Provide the (X, Y) coordinate of the cell's center where the given text is located.  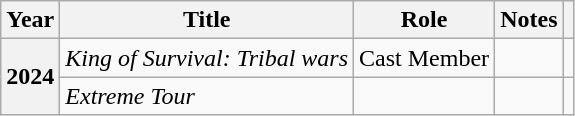
Extreme Tour (207, 96)
Cast Member (424, 58)
Notes (529, 20)
Title (207, 20)
Year (30, 20)
King of Survival: Tribal wars (207, 58)
Role (424, 20)
2024 (30, 77)
